Locate the cell with the specified text and output its [x, y] center coordinate. 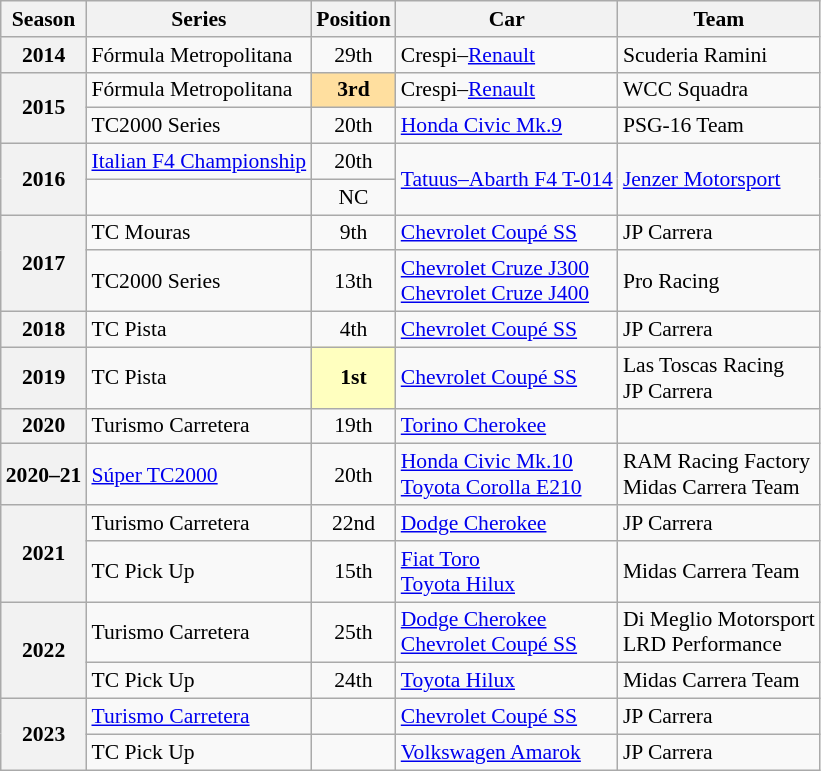
Volkswagen Amarok [507, 752]
Súper TC2000 [198, 474]
Scuderia Ramini [719, 55]
2016 [44, 180]
22nd [353, 523]
Dodge Cherokee [507, 523]
Fiat ToroToyota Hilux [507, 572]
Season [44, 19]
Las Toscas RacingJP Carrera [719, 378]
Honda Civic Mk.10Toyota Corolla E210 [507, 474]
29th [353, 55]
1st [353, 378]
3rd [353, 90]
Toyota Hilux [507, 681]
PSG-16 Team [719, 126]
Team [719, 19]
19th [353, 426]
13th [353, 282]
24th [353, 681]
25th [353, 632]
WCC Squadra [719, 90]
2022 [44, 650]
Italian F4 Championship [198, 162]
TC Mouras [198, 233]
RAM Racing FactoryMidas Carrera Team [719, 474]
4th [353, 330]
15th [353, 572]
Series [198, 19]
2020 [44, 426]
Tatuus–Abarth F4 T-014 [507, 180]
Honda Civic Mk.9 [507, 126]
Pro Racing [719, 282]
Chevrolet Cruze J300Chevrolet Cruze J400 [507, 282]
9th [353, 233]
2023 [44, 734]
Position [353, 19]
2020–21 [44, 474]
2018 [44, 330]
Car [507, 19]
Torino Cherokee [507, 426]
2019 [44, 378]
2015 [44, 108]
Di Meglio MotorsportLRD Performance [719, 632]
2014 [44, 55]
NC [353, 197]
Jenzer Motorsport [719, 180]
2021 [44, 554]
2017 [44, 264]
Dodge CherokeeChevrolet Coupé SS [507, 632]
